Search for the cell housing the specified text and yield its (X, Y) center coordinate. 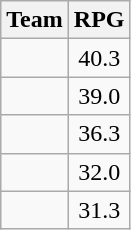
RPG (99, 20)
36.3 (99, 134)
40.3 (99, 58)
Team (35, 20)
31.3 (99, 210)
39.0 (99, 96)
32.0 (99, 172)
